Return (x, y) of the center of cell containing provided text 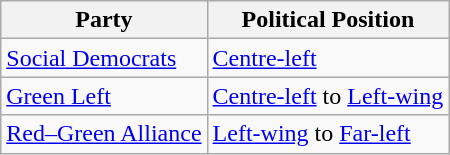
Centre-left to Left-wing (328, 96)
Social Democrats (104, 58)
Party (104, 20)
Red–Green Alliance (104, 134)
Green Left (104, 96)
Left-wing to Far-left (328, 134)
Centre-left (328, 58)
Political Position (328, 20)
